Pinpoint the cell where the given text exists, returning its [x, y] midpoint coordinate. 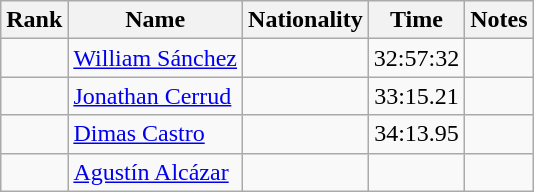
Jonathan Cerrud [156, 96]
Nationality [306, 20]
Time [416, 20]
32:57:32 [416, 58]
33:15.21 [416, 96]
34:13.95 [416, 134]
Name [156, 20]
Dimas Castro [156, 134]
Notes [499, 20]
William Sánchez [156, 58]
Rank [34, 20]
Agustín Alcázar [156, 172]
